For the text-containing cell, return its midpoint in [X, Y] coordinate format. 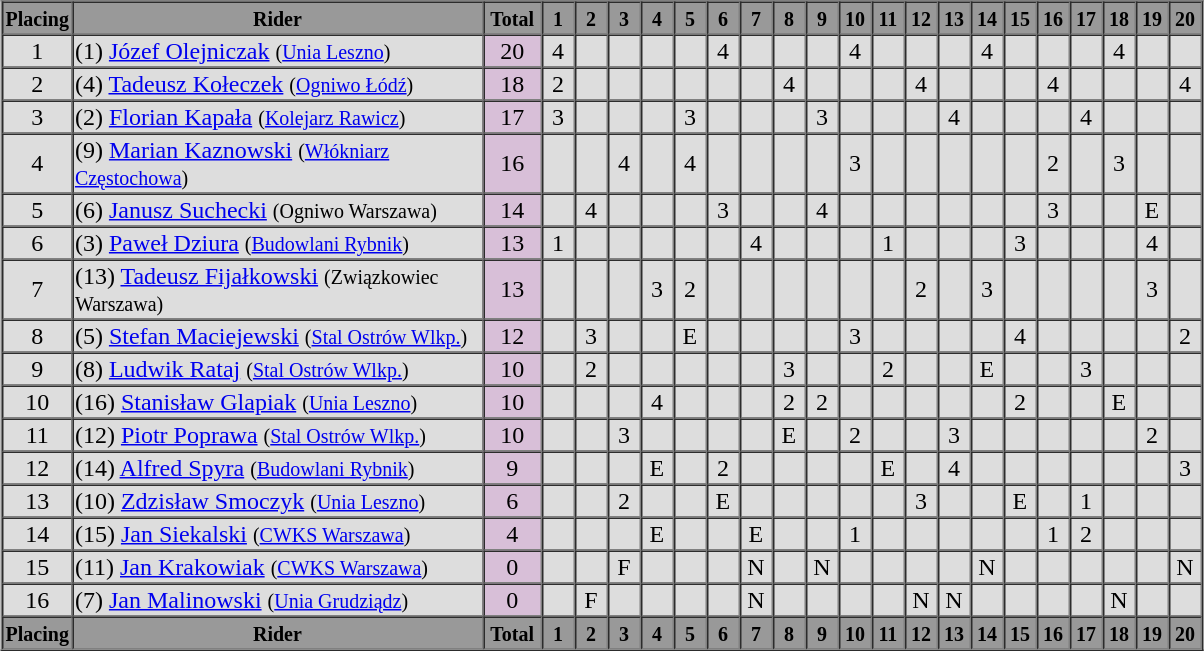
(15) Jan Siekalski (CWKS Warszawa) [278, 534]
(5) Stefan Maciejewski (Stal Ostrów Wlkp.) [278, 336]
(13) Tadeusz Fijałkowski (Związkowiec Warszawa) [278, 290]
(12) Piotr Poprawa (Stal Ostrów Wlkp.) [278, 434]
(6) Janusz Suchecki (Ogniwo Warszawa) [278, 210]
(11) Jan Krakowiak (CWKS Warszawa) [278, 566]
(2) Florian Kapała (Kolejarz Rawicz) [278, 116]
(4) Tadeusz Kołeczek (Ogniwo Łódź) [278, 84]
(10) Zdzisław Smoczyk (Unia Leszno) [278, 500]
(1) Józef Olejniczak (Unia Leszno) [278, 50]
(7) Jan Malinowski (Unia Grudziądz) [278, 600]
(14) Alfred Spyra (Budowlani Rybnik) [278, 468]
(9) Marian Kaznowski (Włókniarz Częstochowa) [278, 164]
(16) Stanisław Glapiak (Unia Leszno) [278, 402]
(3) Paweł Dziura (Budowlani Rybnik) [278, 242]
(8) Ludwik Rataj (Stal Ostrów Wlkp.) [278, 368]
